Provide the (X, Y) coordinate of the cell's center where the given text is located.  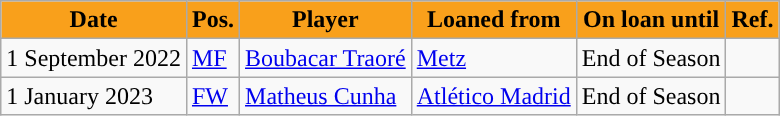
Matheus Cunha (326, 96)
On loan until (651, 20)
Date (94, 20)
Player (326, 20)
Metz (494, 58)
Ref. (752, 20)
Boubacar Traoré (326, 58)
1 January 2023 (94, 96)
MF (212, 58)
Atlético Madrid (494, 96)
Loaned from (494, 20)
Pos. (212, 20)
1 September 2022 (94, 58)
FW (212, 96)
